Provide the [X, Y] coordinate of the cell's center where the given text is located.  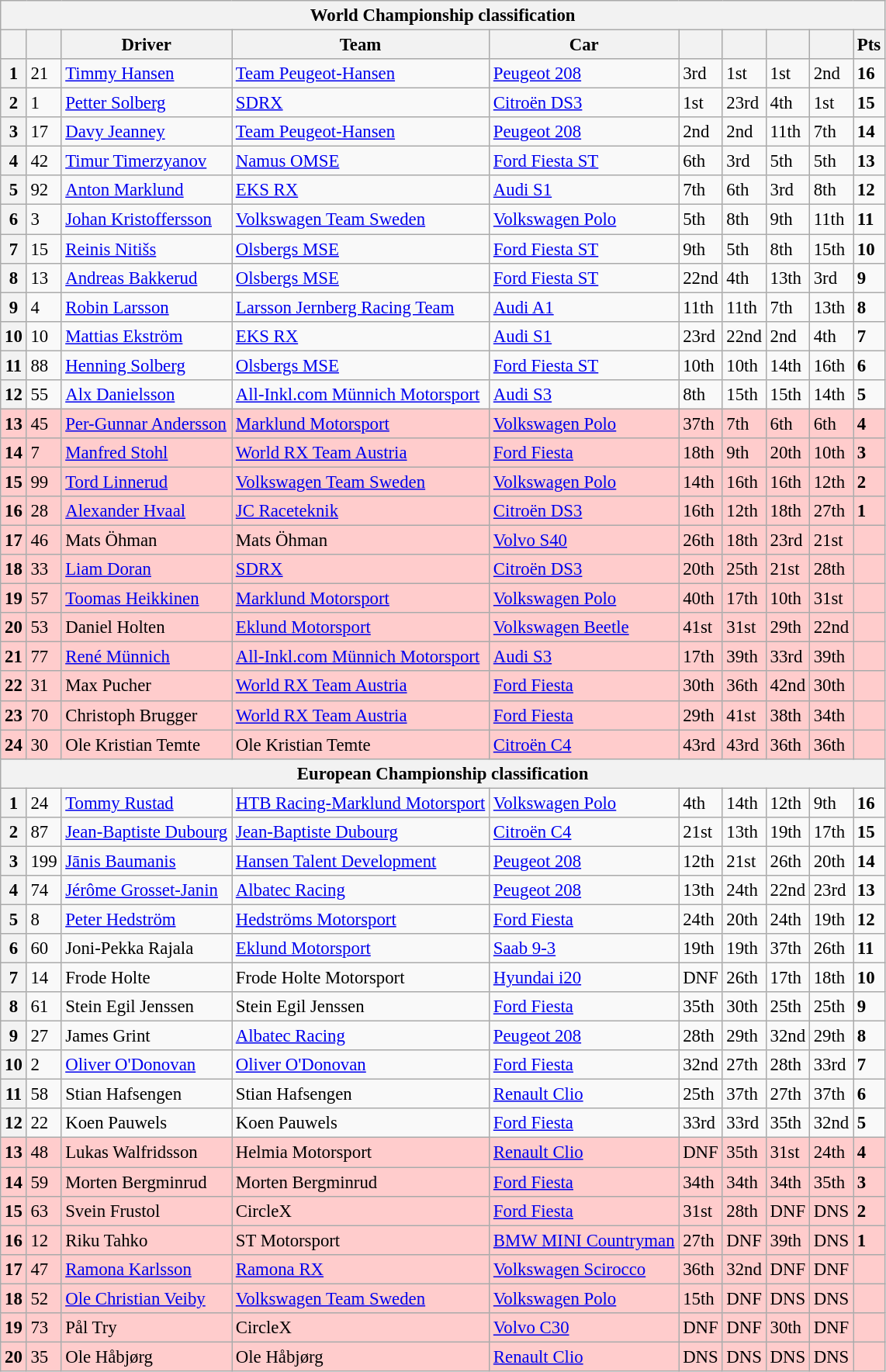
48 [43, 1153]
Pål Try [147, 1328]
Jānis Baumanis [147, 861]
92 [43, 190]
Peter Hedström [147, 919]
René Münnich [147, 657]
Volvo C30 [584, 1328]
53 [43, 627]
James Grint [147, 1036]
Daniel Holten [147, 627]
60 [43, 949]
Per-Gunnar Andersson [147, 423]
30 [43, 745]
35 [43, 1356]
Liam Doran [147, 569]
55 [43, 395]
Max Pucher [147, 686]
45 [43, 423]
Helmia Motorsport [360, 1153]
47 [43, 1269]
Robin Larsson [147, 307]
40th [701, 599]
28 [43, 511]
99 [43, 482]
Volkswagen Beetle [584, 627]
ST Motorsport [360, 1240]
63 [43, 1211]
Svein Frustol [147, 1211]
59 [43, 1182]
Car [584, 45]
Ramona Karlsson [147, 1269]
Jérôme Grosset-Janin [147, 890]
Davy Jeanney [147, 132]
42 [43, 161]
Hyundai i20 [584, 978]
HTB Racing-Marklund Motorsport [360, 803]
Saab 9-3 [584, 949]
Pts [869, 45]
Tord Linnerud [147, 482]
73 [43, 1328]
European Championship classification [443, 773]
Audi A1 [584, 307]
BMW MINI Countryman [584, 1240]
Joni-Pekka Rajala [147, 949]
Ramona RX [360, 1269]
Driver [147, 45]
38th [787, 715]
Team [360, 45]
42nd [787, 686]
Namus OMSE [360, 161]
Frode Holte Motorsport [360, 978]
70 [43, 715]
Timmy Hansen [147, 74]
52 [43, 1298]
Tommy Rustad [147, 803]
74 [43, 890]
77 [43, 657]
31 [43, 686]
61 [43, 1007]
87 [43, 832]
Christoph Brugger [147, 715]
Anton Marklund [147, 190]
Hedströms Motorsport [360, 919]
Alx Danielsson [147, 395]
Timur Timerzyanov [147, 161]
Lukas Walfridsson [147, 1153]
58 [43, 1094]
Henning Solberg [147, 365]
Alexander Hvaal [147, 511]
Johan Kristoffersson [147, 219]
46 [43, 541]
JC Raceteknik [360, 511]
88 [43, 365]
Riku Tahko [147, 1240]
Frode Holte [147, 978]
Volkswagen Scirocco [584, 1269]
27 [43, 1036]
Mattias Ekström [147, 336]
Reinis Nitišs [147, 249]
Hansen Talent Development [360, 861]
199 [43, 861]
Volvo S40 [584, 541]
23 [14, 715]
Larsson Jernberg Racing Team [360, 307]
57 [43, 599]
Ole Christian Veiby [147, 1298]
Andreas Bakkerud [147, 278]
Toomas Heikkinen [147, 599]
Manfred Stohl [147, 453]
World Championship classification [443, 16]
Petter Solberg [147, 103]
33 [43, 569]
